Determine the [x, y] coordinate at the center of the cell enclosing the given text.  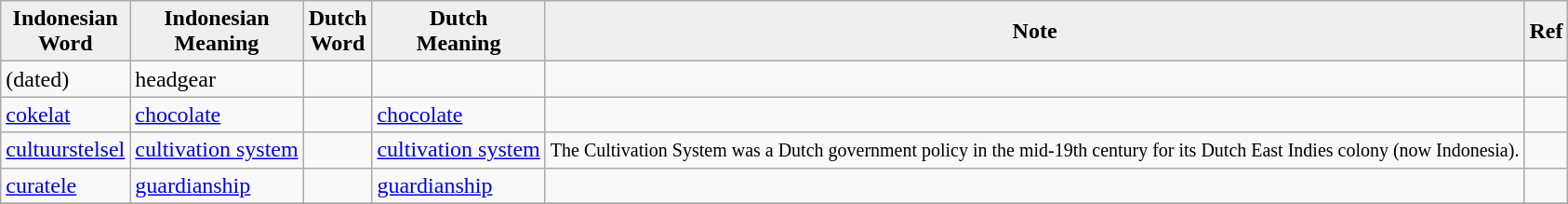
Dutch Word [338, 32]
Indonesian Meaning [217, 32]
curatele [65, 185]
headgear [217, 79]
The Cultivation System was a Dutch government policy in the mid-19th century for its Dutch East Indies colony (now Indonesia). [1034, 150]
Ref [1546, 32]
Note [1034, 32]
(dated) [65, 79]
Dutch Meaning [458, 32]
cultuurstelsel [65, 150]
Indonesian Word [65, 32]
cokelat [65, 115]
